From the cell containing the given text, extract its center point as (x, y) coordinate. 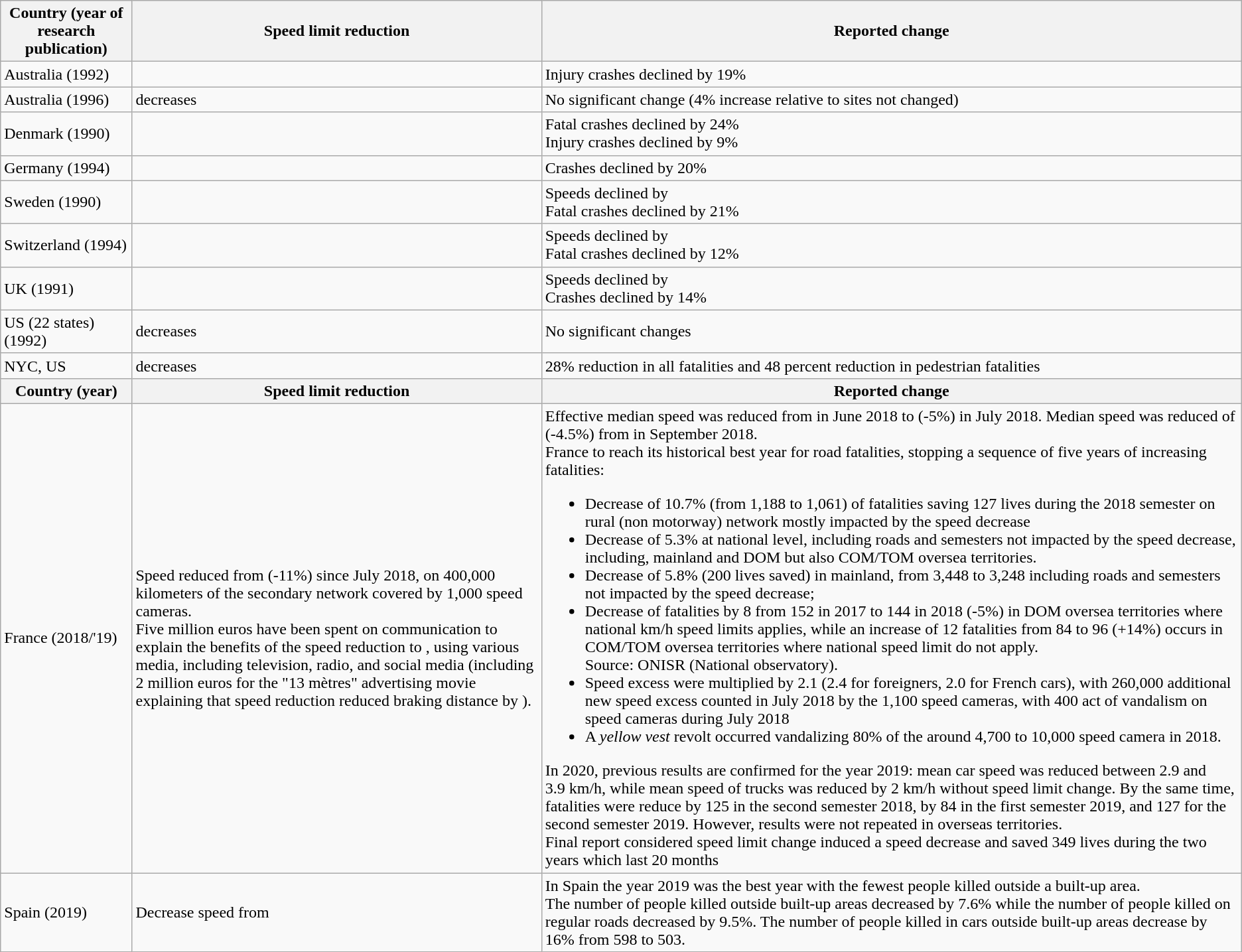
Sweden (1990) (66, 202)
Speeds declined by Crashes declined by 14% (892, 288)
Country (year) (66, 391)
Switzerland (1994) (66, 245)
Germany (1994) (66, 168)
Fatal crashes declined by 24%Injury crashes declined by 9% (892, 134)
US (22 states) (1992) (66, 332)
Crashes declined by 20% (892, 168)
28% reduction in all fatalities and 48 percent reduction in pedestrian fatalities (892, 366)
Australia (1996) (66, 100)
Speeds declined by Fatal crashes declined by 12% (892, 245)
No significant changes (892, 332)
NYC, US (66, 366)
Spain (2019) (66, 913)
Country (year of research publication) (66, 31)
Australia (1992) (66, 74)
Speeds declined by Fatal crashes declined by 21% (892, 202)
No significant change (4% increase relative to sites not changed) (892, 100)
Decrease speed from (337, 913)
Denmark (1990) (66, 134)
France (2018/'19) (66, 638)
UK (1991) (66, 288)
Injury crashes declined by 19% (892, 74)
